Search for the cell housing the specified text and yield its [x, y] center coordinate. 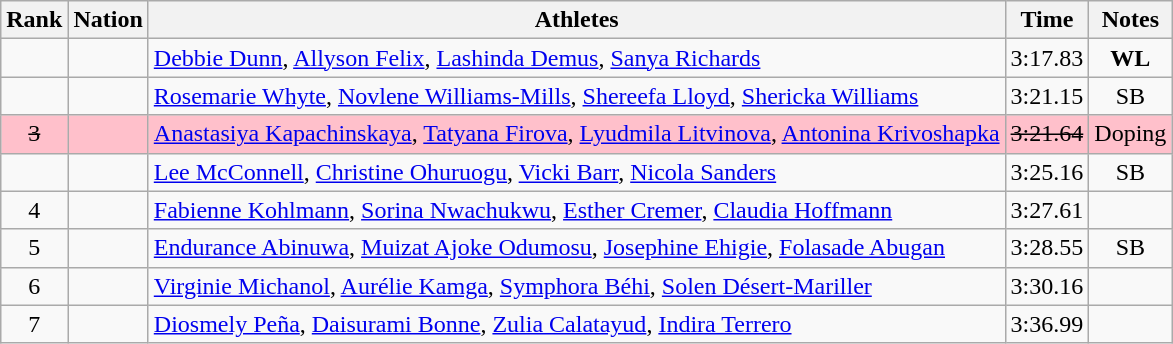
Nation [108, 20]
4 [34, 210]
3:17.83 [1047, 58]
Debbie Dunn, Allyson Felix, Lashinda Demus, Sanya Richards [576, 58]
3:27.61 [1047, 210]
Lee McConnell, Christine Ohuruogu, Vicki Barr, Nicola Sanders [576, 172]
5 [34, 248]
WL [1130, 58]
Time [1047, 20]
3:25.16 [1047, 172]
Virginie Michanol, Aurélie Kamga, Symphora Béhi, Solen Désert-Mariller [576, 286]
Fabienne Kohlmann, Sorina Nwachukwu, Esther Cremer, Claudia Hoffmann [576, 210]
Doping [1130, 134]
7 [34, 324]
Endurance Abinuwa, Muizat Ajoke Odumosu, Josephine Ehigie, Folasade Abugan [576, 248]
Diosmely Peña, Daisurami Bonne, Zulia Calatayud, Indira Terrero [576, 324]
Notes [1130, 20]
3:21.64 [1047, 134]
3:28.55 [1047, 248]
Anastasiya Kapachinskaya, Tatyana Firova, Lyudmila Litvinova, Antonina Krivoshapka [576, 134]
3:30.16 [1047, 286]
3:21.15 [1047, 96]
3 [34, 134]
Rank [34, 20]
Rosemarie Whyte, Novlene Williams-Mills, Shereefa Lloyd, Shericka Williams [576, 96]
3:36.99 [1047, 324]
Athletes [576, 20]
6 [34, 286]
